From the cell containing the given text, extract its center point as (X, Y) coordinate. 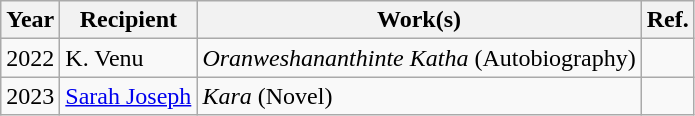
Sarah Joseph (128, 96)
Kara (Novel) (419, 96)
2023 (30, 96)
K. Venu (128, 58)
Year (30, 20)
Work(s) (419, 20)
Oranweshananthinte Katha (Autobiography) (419, 58)
2022 (30, 58)
Recipient (128, 20)
Ref. (668, 20)
